Output the [X, Y] coordinate of the center of the cell containing the given text.  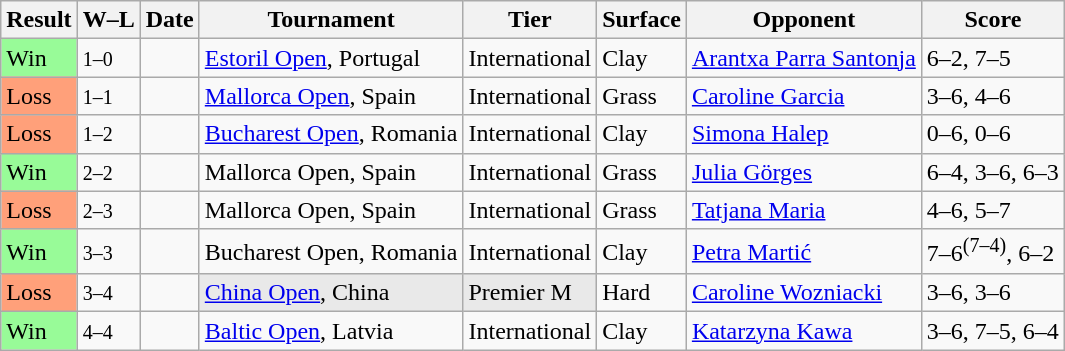
4–4 [108, 331]
Baltic Open, Latvia [331, 331]
3–3 [108, 252]
Estoril Open, Portugal [331, 58]
4–6, 5–7 [992, 210]
Premier M [530, 293]
Score [992, 20]
3–6, 4–6 [992, 96]
6–2, 7–5 [992, 58]
Petra Martić [804, 252]
7–6(7–4), 6–2 [992, 252]
Date [170, 20]
Arantxa Parra Santonja [804, 58]
3–6, 7–5, 6–4 [992, 331]
0–6, 0–6 [992, 134]
Tatjana Maria [804, 210]
Result [39, 20]
Caroline Garcia [804, 96]
Tier [530, 20]
3–4 [108, 293]
Julia Görges [804, 172]
Surface [642, 20]
China Open, China [331, 293]
Katarzyna Kawa [804, 331]
Hard [642, 293]
1–1 [108, 96]
1–2 [108, 134]
3–6, 3–6 [992, 293]
W–L [108, 20]
2–2 [108, 172]
1–0 [108, 58]
Opponent [804, 20]
Tournament [331, 20]
6–4, 3–6, 6–3 [992, 172]
Simona Halep [804, 134]
2–3 [108, 210]
Caroline Wozniacki [804, 293]
